Detect which cell encompasses the target text, then output its [X, Y] center coordinate. 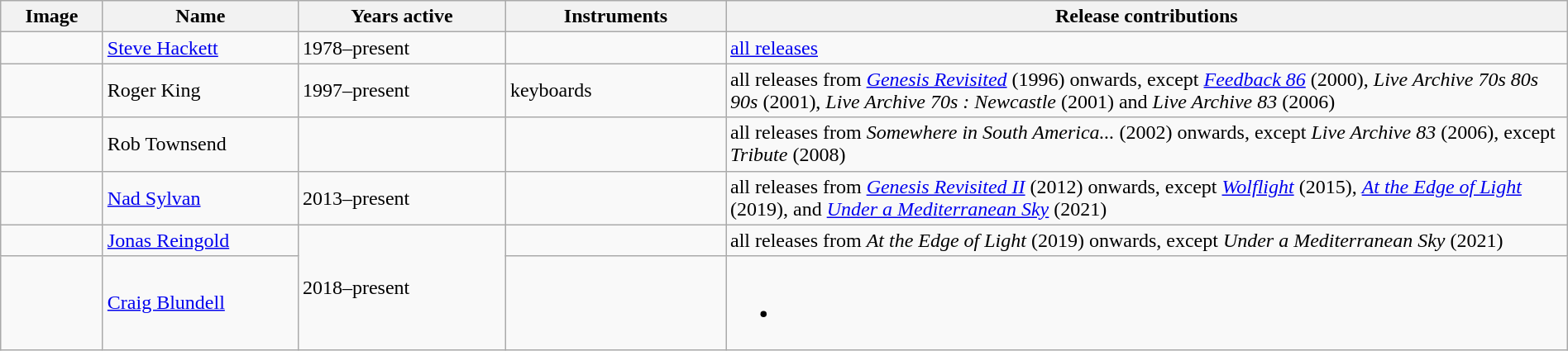
Release contributions [1147, 17]
1997–present [402, 91]
all releases [1147, 48]
Rob Townsend [200, 144]
Name [200, 17]
Roger King [200, 91]
Jonas Reingold [200, 240]
Craig Blundell [200, 302]
2013–present [402, 198]
all releases from Somewhere in South America... (2002) onwards, except Live Archive 83 (2006), except Tribute (2008) [1147, 144]
keyboards [615, 91]
Image [52, 17]
1978–present [402, 48]
2018–present [402, 287]
Steve Hackett [200, 48]
all releases from At the Edge of Light (2019) onwards, except Under a Mediterranean Sky (2021) [1147, 240]
Instruments [615, 17]
Years active [402, 17]
all releases from Genesis Revisited II (2012) onwards, except Wolflight (2015), At the Edge of Light (2019), and Under a Mediterranean Sky (2021) [1147, 198]
Nad Sylvan [200, 198]
